Return [x, y] of the center of cell containing provided text 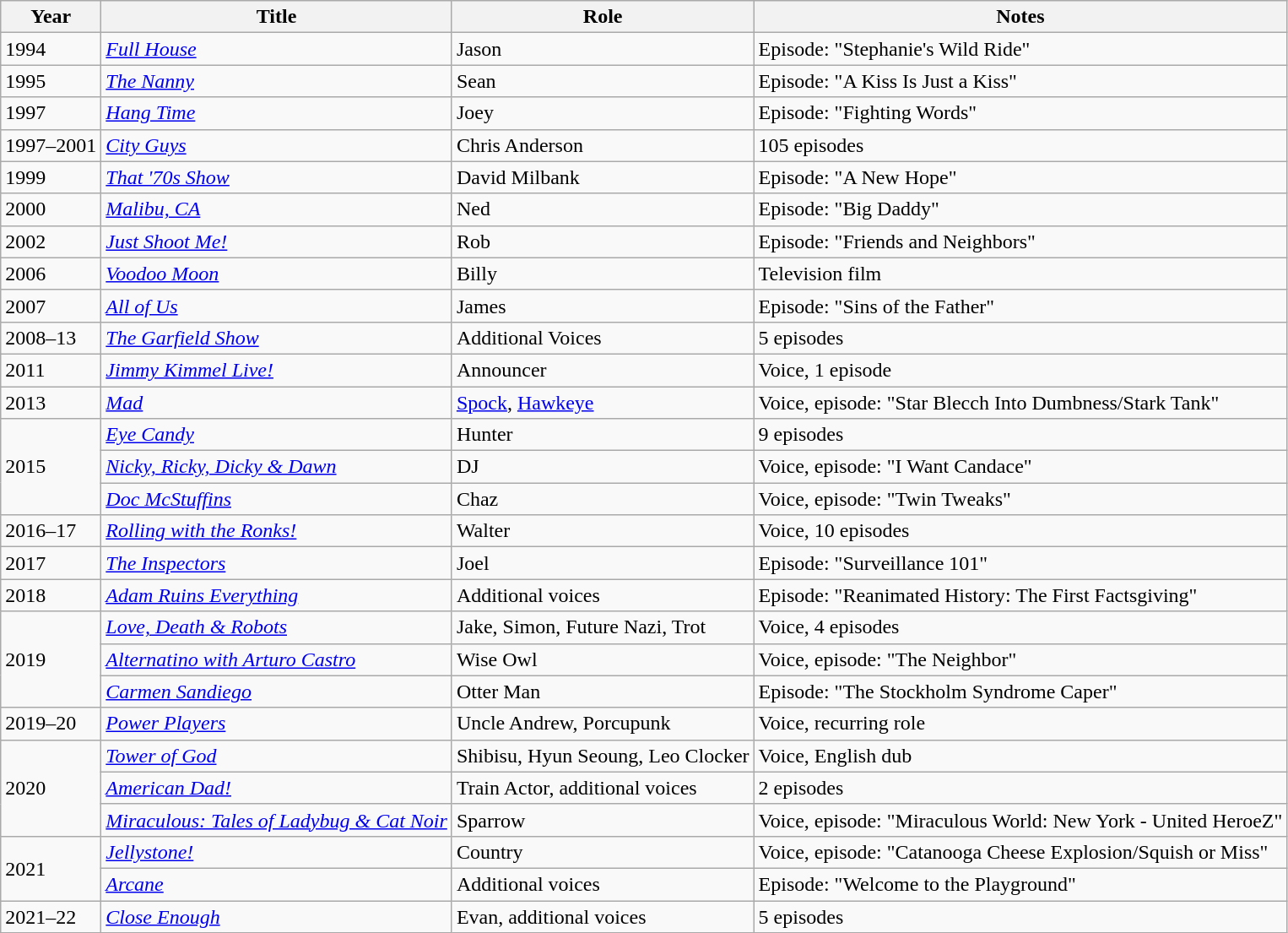
City Guys [277, 145]
Episode: "A New Hope" [1020, 177]
Title [277, 17]
1997 [51, 113]
Voice, episode: "Miraculous World: New York - United HeroeZ" [1020, 820]
Voice, episode: "Catanooga Cheese Explosion/Squish or Miss" [1020, 852]
Just Shoot Me! [277, 241]
Episode: "Reanimated History: The First Factsgiving" [1020, 595]
The Garfield Show [277, 338]
Voice, episode: "Star Blecch Into Dumbness/Stark Tank" [1020, 403]
2013 [51, 403]
1994 [51, 49]
Carmen Sandiego [277, 692]
Jake, Simon, Future Nazi, Trot [603, 627]
Voice, 10 episodes [1020, 531]
2007 [51, 306]
1999 [51, 177]
1997–2001 [51, 145]
Joel [603, 563]
The Inspectors [277, 563]
DJ [603, 467]
Country [603, 852]
Episode: "Big Daddy" [1020, 209]
Voice, English dub [1020, 756]
Sean [603, 81]
Rob [603, 241]
2019–20 [51, 724]
Rolling with the Ronks! [277, 531]
2021 [51, 868]
Notes [1020, 17]
2015 [51, 467]
2020 [51, 788]
1995 [51, 81]
Episode: "Friends and Neighbors" [1020, 241]
Episode: "Sins of the Father" [1020, 306]
Wise Owl [603, 659]
Arcane [277, 884]
Miraculous: Tales of Ladybug & Cat Noir [277, 820]
Train Actor, additional voices [603, 788]
Sparrow [603, 820]
Ned [603, 209]
Voice, 4 episodes [1020, 627]
Malibu, CA [277, 209]
Chris Anderson [603, 145]
Alternatino with Arturo Castro [277, 659]
Doc McStuffins [277, 499]
2016–17 [51, 531]
Chaz [603, 499]
Mad [277, 403]
Voice, 1 episode [1020, 370]
Announcer [603, 370]
Love, Death & Robots [277, 627]
Evan, additional voices [603, 916]
2021–22 [51, 916]
Episode: "Fighting Words" [1020, 113]
Jason [603, 49]
2019 [51, 659]
Uncle Andrew, Porcupunk [603, 724]
Jimmy Kimmel Live! [277, 370]
Adam Ruins Everything [277, 595]
2008–13 [51, 338]
Nicky, Ricky, Dicky & Dawn [277, 467]
Episode: "Surveillance 101" [1020, 563]
That '70s Show [277, 177]
The Nanny [277, 81]
2002 [51, 241]
Power Players [277, 724]
Hang Time [277, 113]
2006 [51, 274]
Year [51, 17]
Voice, episode: "Twin Tweaks" [1020, 499]
Additional Voices [603, 338]
2017 [51, 563]
All of Us [277, 306]
Spock, Hawkeye [603, 403]
Voodoo Moon [277, 274]
Full House [277, 49]
Billy [603, 274]
Tower of God [277, 756]
9 episodes [1020, 435]
Eye Candy [277, 435]
2011 [51, 370]
Voice, episode: "The Neighbor" [1020, 659]
105 episodes [1020, 145]
Role [603, 17]
American Dad! [277, 788]
Walter [603, 531]
Television film [1020, 274]
Close Enough [277, 916]
2018 [51, 595]
Otter Man [603, 692]
Episode: "A Kiss Is Just a Kiss" [1020, 81]
2000 [51, 209]
Episode: "Stephanie's Wild Ride" [1020, 49]
2 episodes [1020, 788]
Joey [603, 113]
Voice, recurring role [1020, 724]
Jellystone! [277, 852]
Episode: "The Stockholm Syndrome Caper" [1020, 692]
Episode: "Welcome to the Playground" [1020, 884]
David Milbank [603, 177]
James [603, 306]
Voice, episode: "I Want Candace" [1020, 467]
Shibisu, Hyun Seoung, Leo Clocker [603, 756]
Hunter [603, 435]
